Identify which cell holds the provided text, then report its [X, Y] central coordinate. 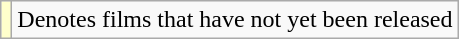
Denotes films that have not yet been released [235, 20]
